Determine the [x, y] coordinate at the center of the cell enclosing the given text.  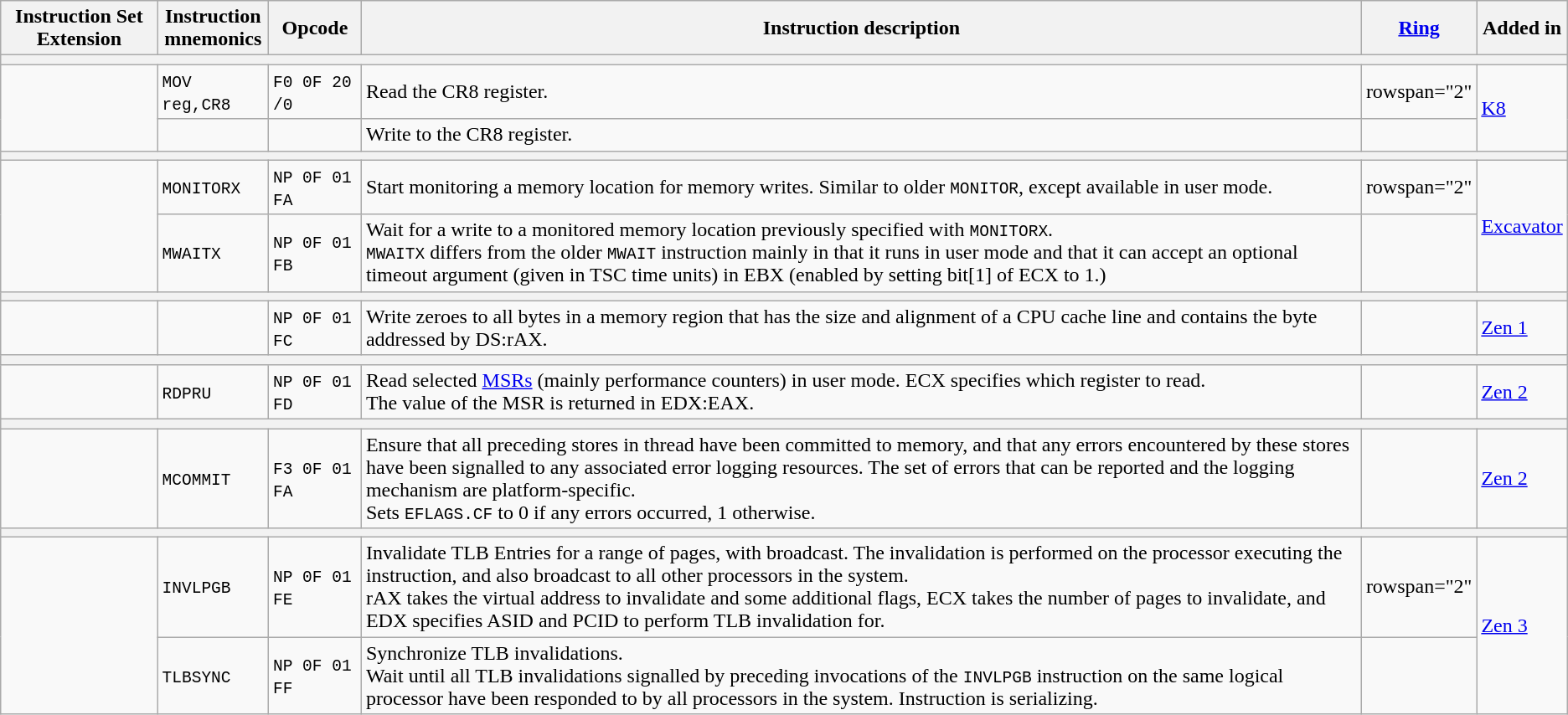
TLBSYNC [213, 676]
NP 0F 01 FB [315, 253]
Opcode [315, 28]
NP 0F 01 FD [315, 392]
Excavator [1522, 226]
NP 0F 01 FE [315, 588]
MOV reg,CR8 [213, 92]
Instruction Set Extension [79, 28]
F0 0F 20 /0 [315, 92]
MCOMMIT [213, 479]
F3 0F 01 FA [315, 479]
Read selected MSRs (mainly performance counters) in user mode. ECX specifies which register to read.The value of the MSR is returned in EDX:EAX. [861, 392]
INVLPGB [213, 588]
MWAITX [213, 253]
Write zeroes to all bytes in a memory region that has the size and alignment of a CPU cache line and contains the byte addressed by DS:rAX. [861, 328]
Start monitoring a memory location for memory writes. Similar to older MONITOR, except available in user mode. [861, 188]
Added in [1522, 28]
Ring [1419, 28]
Read the CR8 register. [861, 92]
Instructionmnemonics [213, 28]
Zen 1 [1522, 328]
Write to the CR8 register. [861, 135]
RDPRU [213, 392]
NP 0F 01 FA [315, 188]
NP 0F 01 FF [315, 676]
K8 [1522, 107]
NP 0F 01 FC [315, 328]
MONITORX [213, 188]
Zen 3 [1522, 626]
Instruction description [861, 28]
